Return the (X, Y) coordinate for the center point of the cell that contains the specified text.  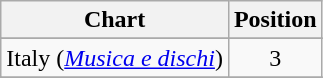
3 (275, 58)
Position (275, 20)
Italy (Musica e dischi) (115, 58)
Chart (115, 20)
